Locate the cell with the specified text and output its [x, y] center coordinate. 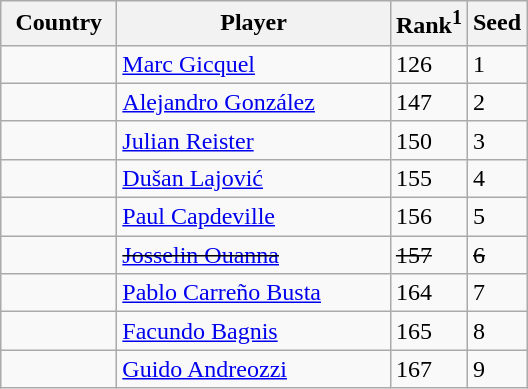
Paul Capdeville [254, 217]
5 [496, 217]
Alejandro González [254, 102]
Josselin Ouanna [254, 255]
Dušan Lajović [254, 178]
6 [496, 255]
150 [428, 140]
4 [496, 178]
3 [496, 140]
157 [428, 255]
Player [254, 24]
Pablo Carreño Busta [254, 293]
126 [428, 64]
Facundo Bagnis [254, 331]
9 [496, 369]
Guido Andreozzi [254, 369]
165 [428, 331]
Rank1 [428, 24]
Marc Gicquel [254, 64]
164 [428, 293]
147 [428, 102]
Country [59, 24]
2 [496, 102]
8 [496, 331]
7 [496, 293]
155 [428, 178]
Julian Reister [254, 140]
1 [496, 64]
167 [428, 369]
Seed [496, 24]
156 [428, 217]
